Pinpoint the cell where the given text exists, returning its [x, y] midpoint coordinate. 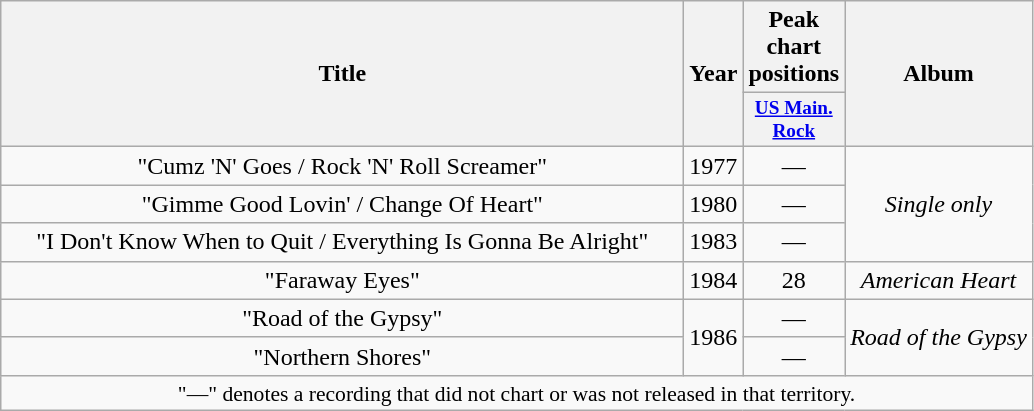
"Cumz 'N' Goes / Rock 'N' Roll Screamer" [342, 166]
28 [794, 280]
Title [342, 74]
"Northern Shores" [342, 356]
1980 [714, 204]
1983 [714, 242]
Road of the Gypsy [939, 337]
Album [939, 74]
"Road of the Gypsy" [342, 318]
"I Don't Know When to Quit / Everything Is Gonna Be Alright" [342, 242]
"Faraway Eyes" [342, 280]
1986 [714, 337]
US Main. Rock [794, 120]
American Heart [939, 280]
Peak chart positions [794, 47]
Year [714, 74]
"—" denotes a recording that did not chart or was not released in that territory. [517, 393]
1977 [714, 166]
"Gimme Good Lovin' / Change Of Heart" [342, 204]
1984 [714, 280]
Single only [939, 204]
